Output the [X, Y] coordinate of the center of the cell containing the given text.  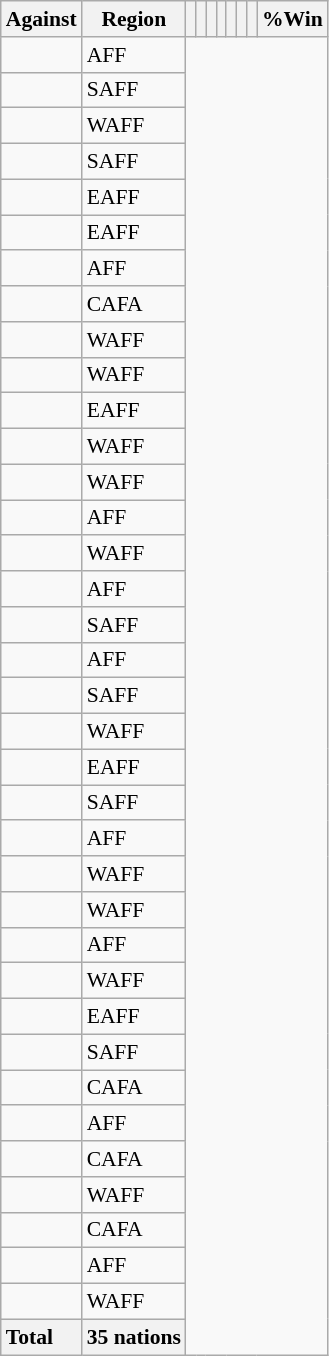
Against [42, 19]
%Win [292, 19]
Total [42, 1337]
Region [134, 19]
35 nations [134, 1337]
